Return the (X, Y) coordinate for the center point of the cell that contains the specified text.  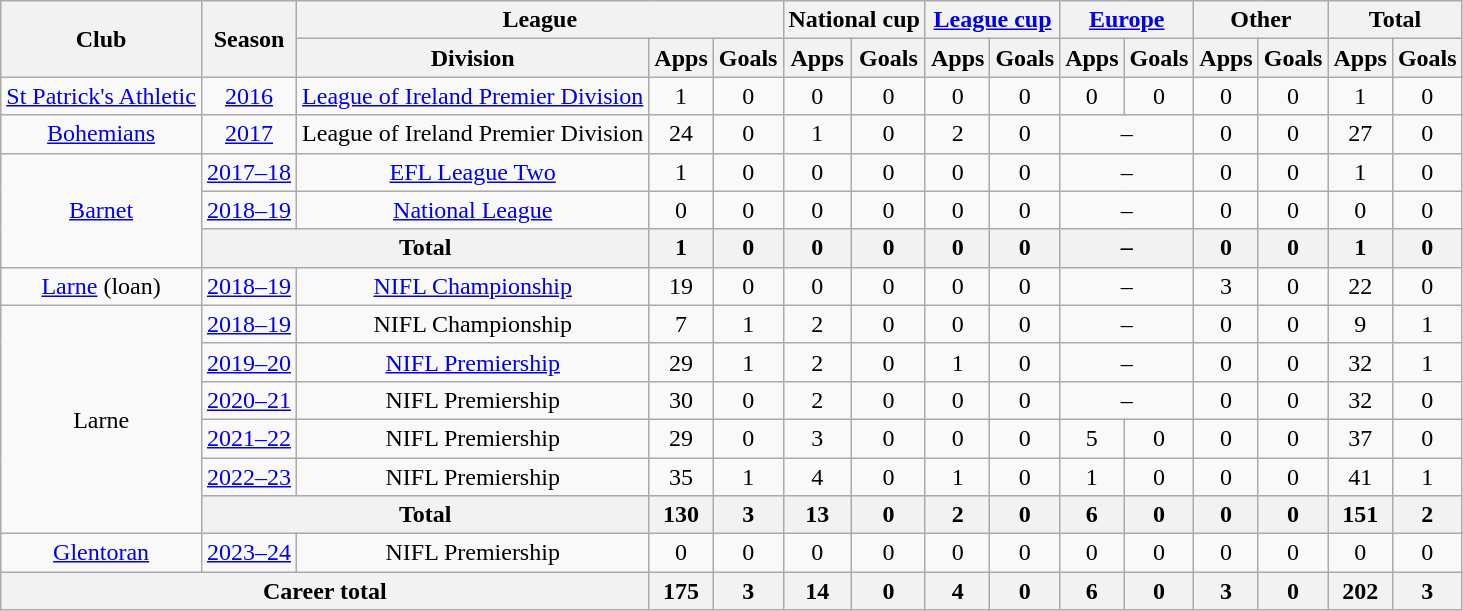
35 (681, 477)
National League (473, 210)
130 (681, 515)
League (540, 20)
Bohemians (102, 134)
22 (1360, 286)
175 (681, 591)
30 (681, 400)
Larne (102, 419)
2019–20 (248, 362)
2020–21 (248, 400)
EFL League Two (473, 172)
27 (1360, 134)
Career total (325, 591)
Division (473, 58)
2016 (248, 96)
National cup (854, 20)
14 (817, 591)
37 (1360, 438)
St Patrick's Athletic (102, 96)
2021–22 (248, 438)
7 (681, 324)
2022–23 (248, 477)
9 (1360, 324)
Europe (1127, 20)
13 (817, 515)
24 (681, 134)
Season (248, 39)
2017–18 (248, 172)
Other (1261, 20)
Larne (loan) (102, 286)
202 (1360, 591)
Barnet (102, 210)
Glentoran (102, 553)
19 (681, 286)
2023–24 (248, 553)
Club (102, 39)
151 (1360, 515)
41 (1360, 477)
League cup (992, 20)
2017 (248, 134)
5 (1092, 438)
